Detect which cell encompasses the target text, then output its (X, Y) center coordinate. 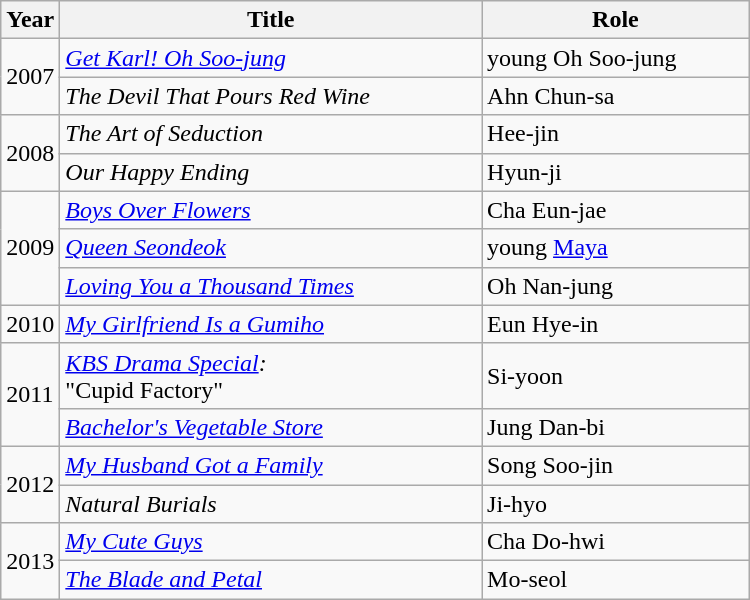
Bachelor's Vegetable Store (271, 427)
2012 (30, 484)
Our Happy Ending (271, 172)
Cha Eun-jae (616, 210)
2008 (30, 153)
Boys Over Flowers (271, 210)
Cha Do-hwi (616, 542)
The Art of Seduction (271, 134)
Queen Seondeok (271, 248)
KBS Drama Special:"Cupid Factory" (271, 376)
2013 (30, 561)
Natural Burials (271, 503)
Title (271, 20)
My Cute Guys (271, 542)
Ji-hyo (616, 503)
Si-yoon (616, 376)
2007 (30, 77)
Song Soo-jin (616, 465)
Mo-seol (616, 580)
2009 (30, 248)
Jung Dan-bi (616, 427)
My Husband Got a Family (271, 465)
Hyun-ji (616, 172)
Oh Nan-jung (616, 286)
Get Karl! Oh Soo-jung (271, 58)
young Oh Soo-jung (616, 58)
2011 (30, 394)
Role (616, 20)
The Devil That Pours Red Wine (271, 96)
Hee-jin (616, 134)
Year (30, 20)
Loving You a Thousand Times (271, 286)
Eun Hye-in (616, 324)
My Girlfriend Is a Gumiho (271, 324)
The Blade and Petal (271, 580)
Ahn Chun-sa (616, 96)
2010 (30, 324)
young Maya (616, 248)
